Extract the (x, y) coordinate from the center of the cell holding the provided text.  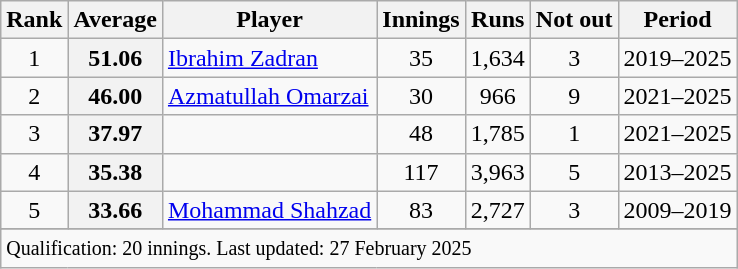
30 (421, 96)
Ibrahim Zadran (269, 58)
Innings (421, 20)
Period (678, 20)
966 (498, 96)
37.97 (116, 134)
Qualification: 20 innings. Last updated: 27 February 2025 (369, 248)
83 (421, 210)
Average (116, 20)
33.66 (116, 210)
Rank (34, 20)
Mohammad Shahzad (269, 210)
51.06 (116, 58)
Player (269, 20)
Azmatullah Omarzai (269, 96)
2013–2025 (678, 172)
1,634 (498, 58)
2 (34, 96)
48 (421, 134)
3,963 (498, 172)
35 (421, 58)
2009–2019 (678, 210)
1,785 (498, 134)
2,727 (498, 210)
Runs (498, 20)
4 (34, 172)
117 (421, 172)
35.38 (116, 172)
Not out (574, 20)
9 (574, 96)
46.00 (116, 96)
2019–2025 (678, 58)
